Capture the cell that displays the provided text and extract its [x, y] central coordinate. 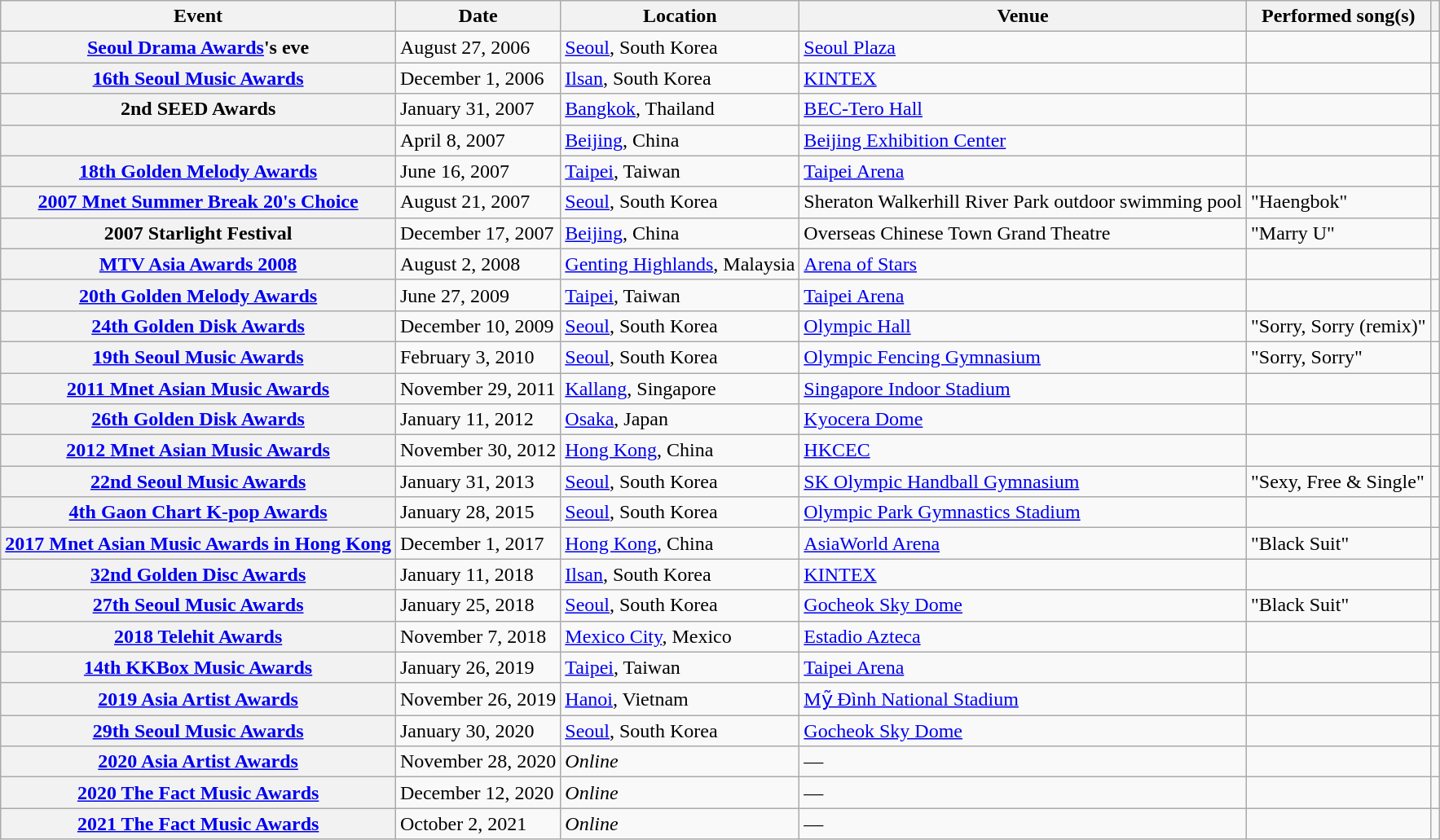
HKCEC [1024, 451]
January 31, 2013 [478, 482]
Arena of Stars [1024, 264]
BEC-Tero Hall [1024, 109]
Singapore Indoor Stadium [1024, 389]
Olympic Hall [1024, 326]
24th Golden Disk Awards [199, 326]
20th Golden Melody Awards [199, 295]
June 27, 2009 [478, 295]
Performed song(s) [1338, 16]
August 21, 2007 [478, 202]
Bangkok, Thailand [680, 109]
2020 Asia Artist Awards [199, 762]
January 26, 2019 [478, 667]
32nd Golden Disc Awards [199, 574]
Date [478, 16]
November 26, 2019 [478, 699]
18th Golden Melody Awards [199, 171]
Estadio Azteca [1024, 636]
Olympic Park Gymnastics Stadium [1024, 512]
January 11, 2018 [478, 574]
"Sorry, Sorry (remix)" [1338, 326]
August 2, 2008 [478, 264]
Mexico City, Mexico [680, 636]
Event [199, 16]
November 29, 2011 [478, 389]
December 12, 2020 [478, 793]
Seoul Plaza [1024, 47]
Mỹ Đình National Stadium [1024, 699]
Location [680, 16]
SK Olympic Handball Gymnasium [1024, 482]
November 7, 2018 [478, 636]
16th Seoul Music Awards [199, 78]
June 16, 2007 [478, 171]
January 11, 2012 [478, 420]
MTV Asia Awards 2008 [199, 264]
2018 Telehit Awards [199, 636]
"Haengbok" [1338, 202]
2007 Mnet Summer Break 20's Choice [199, 202]
December 10, 2009 [478, 326]
2021 The Fact Music Awards [199, 824]
August 27, 2006 [478, 47]
Sheraton Walkerhill River Park outdoor swimming pool [1024, 202]
January 28, 2015 [478, 512]
2007 Starlight Festival [199, 233]
27th Seoul Music Awards [199, 605]
2019 Asia Artist Awards [199, 699]
January 25, 2018 [478, 605]
December 1, 2006 [478, 78]
2020 The Fact Music Awards [199, 793]
14th KKBox Music Awards [199, 667]
Hanoi, Vietnam [680, 699]
Kyocera Dome [1024, 420]
November 30, 2012 [478, 451]
January 30, 2020 [478, 731]
2011 Mnet Asian Music Awards [199, 389]
Kallang, Singapore [680, 389]
Venue [1024, 16]
4th Gaon Chart K-pop Awards [199, 512]
"Sexy, Free & Single" [1338, 482]
December 1, 2017 [478, 543]
Overseas Chinese Town Grand Theatre [1024, 233]
November 28, 2020 [478, 762]
"Marry U" [1338, 233]
January 31, 2007 [478, 109]
Osaka, Japan [680, 420]
22nd Seoul Music Awards [199, 482]
29th Seoul Music Awards [199, 731]
Genting Highlands, Malaysia [680, 264]
2017 Mnet Asian Music Awards in Hong Kong [199, 543]
February 3, 2010 [478, 357]
26th Golden Disk Awards [199, 420]
Beijing Exhibition Center [1024, 140]
Olympic Fencing Gymnasium [1024, 357]
AsiaWorld Arena [1024, 543]
"Sorry, Sorry" [1338, 357]
April 8, 2007 [478, 140]
19th Seoul Music Awards [199, 357]
December 17, 2007 [478, 233]
October 2, 2021 [478, 824]
2012 Mnet Asian Music Awards [199, 451]
2nd SEED Awards [199, 109]
Seoul Drama Awards's eve [199, 47]
